Capture the cell that displays the provided text and extract its [X, Y] central coordinate. 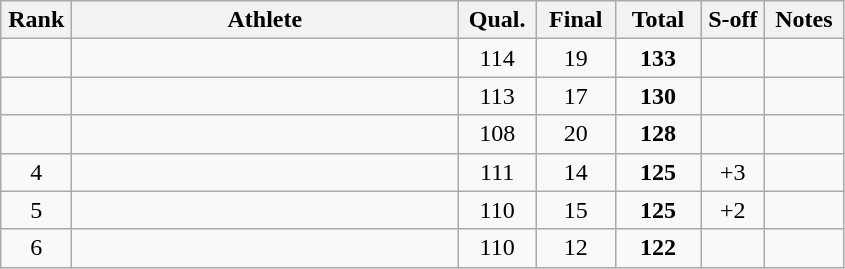
15 [576, 210]
6 [36, 248]
114 [498, 58]
20 [576, 134]
14 [576, 172]
+2 [733, 210]
4 [36, 172]
113 [498, 96]
Athlete [265, 20]
130 [658, 96]
Final [576, 20]
122 [658, 248]
133 [658, 58]
17 [576, 96]
12 [576, 248]
Total [658, 20]
19 [576, 58]
+3 [733, 172]
108 [498, 134]
5 [36, 210]
Rank [36, 20]
Notes [804, 20]
S-off [733, 20]
Qual. [498, 20]
128 [658, 134]
111 [498, 172]
